Find where the given text appears and provide that cell's center as (X, Y) coordinate. 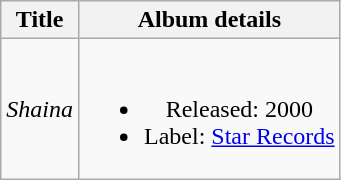
Album details (209, 20)
Shaina (40, 109)
Released: 2000Label: Star Records (209, 109)
Title (40, 20)
